Return (X, Y) of the center of cell containing provided text 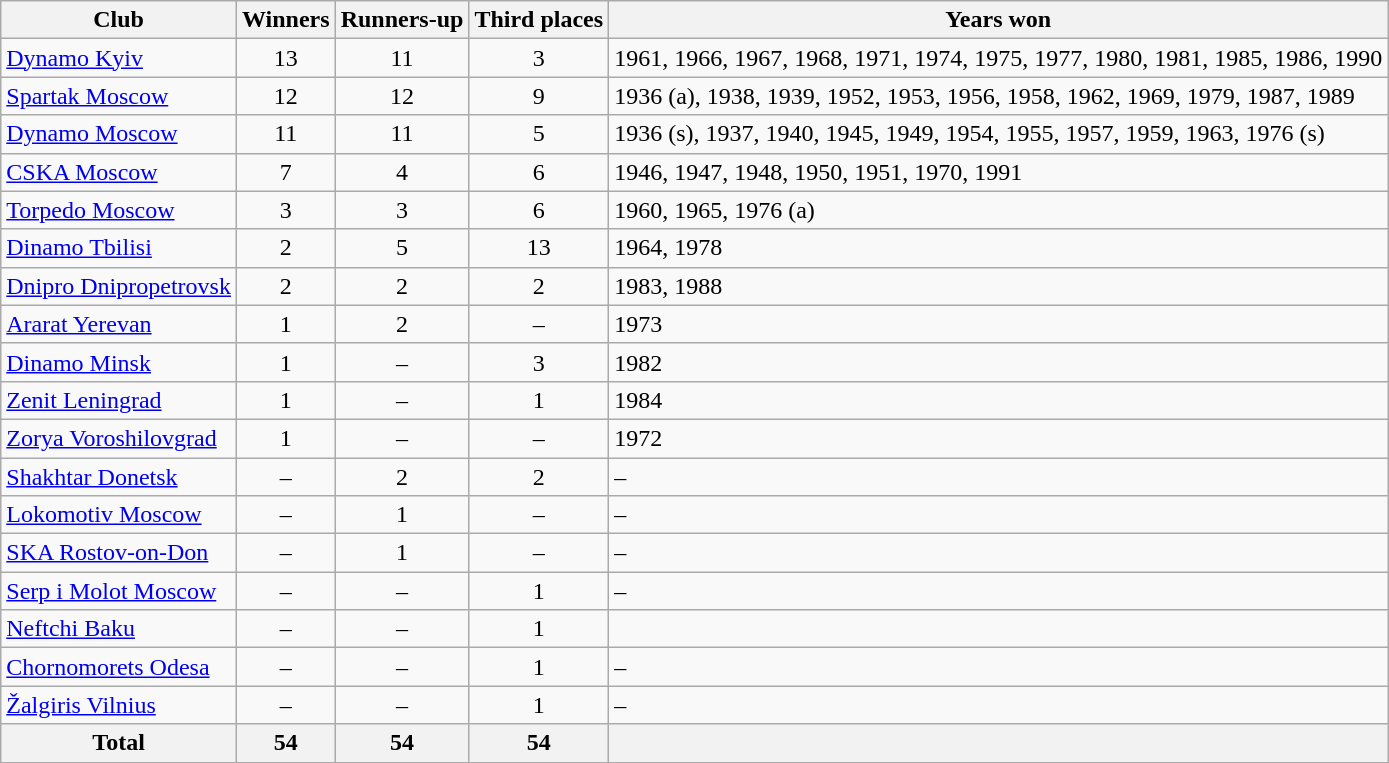
Chornomorets Odesa (119, 667)
Serp i Molot Moscow (119, 591)
1961, 1966, 1967, 1968, 1971, 1974, 1975, 1977, 1980, 1981, 1985, 1986, 1990 (998, 58)
Dinamo Tbilisi (119, 248)
Neftchi Baku (119, 629)
1936 (a), 1938, 1939, 1952, 1953, 1956, 1958, 1962, 1969, 1979, 1987, 1989 (998, 96)
Winners (286, 20)
1946, 1947, 1948, 1950, 1951, 1970, 1991 (998, 172)
7 (286, 172)
Žalgiris Vilnius (119, 705)
Spartak Moscow (119, 96)
Runners-up (402, 20)
Dynamo Moscow (119, 134)
Dinamo Minsk (119, 362)
1964, 1978 (998, 248)
Ararat Yerevan (119, 324)
Zenit Leningrad (119, 400)
Dynamo Kyiv (119, 58)
Club (119, 20)
1984 (998, 400)
4 (402, 172)
1972 (998, 438)
Years won (998, 20)
SKA Rostov-on-Don (119, 553)
9 (539, 96)
Zorya Voroshilovgrad (119, 438)
Torpedo Moscow (119, 210)
CSKA Moscow (119, 172)
1960, 1965, 1976 (a) (998, 210)
1936 (s), 1937, 1940, 1945, 1949, 1954, 1955, 1957, 1959, 1963, 1976 (s) (998, 134)
Lokomotiv Moscow (119, 515)
Shakhtar Donetsk (119, 477)
Dnipro Dnipropetrovsk (119, 286)
1982 (998, 362)
Third places (539, 20)
1983, 1988 (998, 286)
Total (119, 743)
1973 (998, 324)
